Return (X, Y) of the center of cell containing provided text 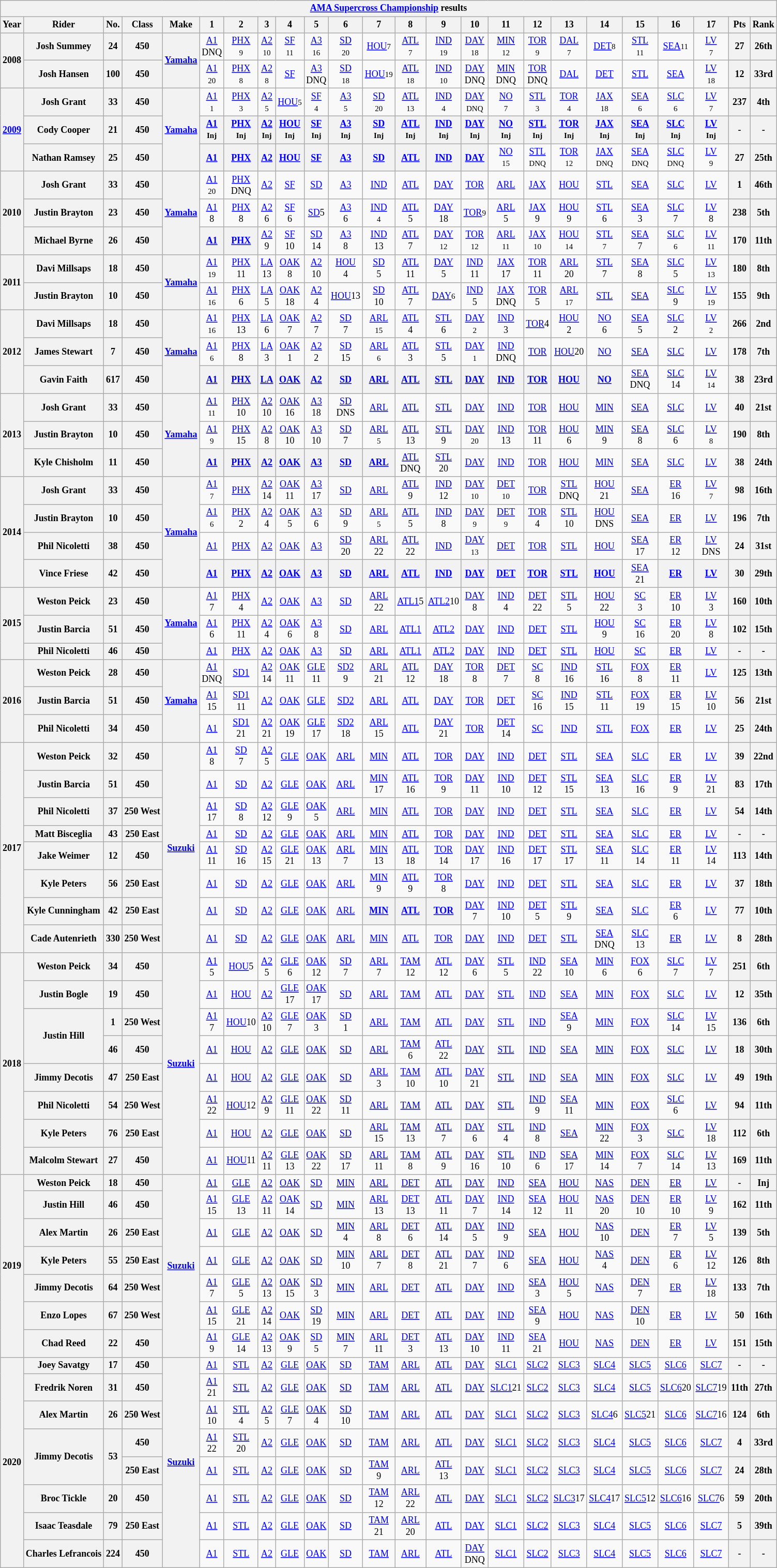
31 (113, 1388)
MIN7 (346, 1344)
25th (763, 158)
PHX9 (241, 47)
16 (675, 25)
TORInj (569, 130)
Nathan Ramsey (63, 158)
113 (740, 856)
266 (740, 324)
OAK12 (316, 967)
MIN10 (346, 1260)
LV12 (711, 1260)
HOU2 (569, 324)
13 (569, 25)
238 (740, 213)
64 (113, 1288)
HOUDNS (605, 519)
STL15 (569, 784)
OAK9 (290, 1344)
39 (740, 756)
TAM8 (410, 1161)
Cody Cooper (63, 130)
LV5 (711, 1232)
SD111 (241, 701)
190 (740, 435)
43 (113, 833)
HOUInj (290, 130)
MIN13 (378, 856)
SC8 (538, 673)
SLC716 (711, 1415)
SLC16 (640, 784)
2018 (12, 1064)
A317 (316, 491)
OAK14 (290, 1205)
DET13 (410, 1205)
162 (740, 1205)
OAK19 (290, 728)
14 (605, 25)
94 (740, 1105)
ATL15 (410, 602)
67 (113, 1316)
ER20 (675, 629)
15 (640, 25)
OAK3 (316, 1022)
28 (113, 673)
3 (267, 25)
A212 (267, 812)
125 (740, 673)
Inj (763, 1183)
SD19 (316, 1316)
STL17 (569, 856)
Cade Autenrieth (63, 939)
MIN6 (605, 967)
A11 (212, 102)
IND15 (569, 701)
SD17 (346, 1161)
SF10 (290, 241)
STL16 (605, 673)
LV15 (711, 1022)
A117 (212, 812)
TAM9 (378, 1471)
PHX4 (241, 602)
ATLInj (410, 130)
SEA13 (605, 784)
SF11 (290, 47)
FOX19 (640, 701)
A316 (316, 47)
Year (12, 25)
21 (113, 130)
STL3 (538, 102)
INDDNQ (506, 352)
Rider (63, 25)
ER9 (675, 784)
MIN12 (506, 47)
ATL21 (444, 1260)
HOU21 (605, 491)
OAK17 (316, 995)
151 (740, 1344)
DET10 (506, 491)
LV21 (711, 784)
DEN7 (640, 1288)
LA6 (267, 324)
DET7 (506, 673)
Michael Byrne (63, 241)
FOX3 (640, 1133)
LVInj (711, 130)
35th (763, 995)
53 (113, 1457)
124 (740, 1415)
224 (113, 1554)
HOU12 (241, 1105)
PHX2 (241, 519)
PHXDNQ (241, 185)
SFInj (316, 130)
LV2 (711, 324)
HOU13 (346, 296)
GLE6 (290, 967)
160 (740, 602)
DAYInj (475, 130)
170 (740, 241)
IND14 (506, 1205)
22nd (763, 756)
TAM6 (410, 1050)
SLCDNQ (675, 158)
PHX15 (241, 435)
SEA7 (640, 241)
Charles Lefrancois (63, 1554)
6 (346, 25)
DAY9 (475, 519)
IND3 (506, 324)
126 (740, 1260)
A2Inj (267, 130)
LV11 (711, 241)
A121 (212, 1388)
SLC76 (711, 1498)
OAK15 (290, 1288)
SD29 (346, 673)
GLE5 (241, 1288)
OAK18 (290, 296)
251 (740, 967)
2015 (12, 623)
55 (113, 1260)
OAK10 (290, 435)
No. (113, 25)
A119 (212, 268)
DAY11 (475, 784)
MIN4 (346, 1232)
2019 (12, 1266)
23rd (763, 379)
196 (740, 519)
OAK7 (290, 324)
26th (763, 47)
SD218 (346, 728)
HOU14 (569, 241)
OAK16 (290, 407)
2020 (12, 1463)
2016 (12, 701)
Justin Bogle (63, 995)
LVDNS (711, 546)
32 (113, 756)
NO7 (506, 102)
A22 (316, 352)
DAY12 (444, 241)
Chad Reed (63, 1344)
Class (142, 25)
SDInj (378, 130)
DET5 (538, 911)
DAY16 (475, 1161)
HOU6 (569, 435)
HOU20 (569, 352)
SLC616 (675, 1498)
DET3 (410, 1344)
76 (113, 1133)
9 (444, 25)
ER15 (675, 701)
SEA5 (640, 324)
155 (740, 296)
18th (763, 884)
Malcolm Stewart (63, 1161)
DET17 (538, 856)
LA3 (267, 352)
PHX13 (241, 324)
TAM21 (378, 1526)
SEA10 (569, 967)
OAK13 (316, 856)
Jake Weimer (63, 856)
A318 (316, 407)
ATL4 (410, 324)
STLInj (538, 130)
DAY2 (475, 324)
SLC46 (605, 1415)
19th (763, 1078)
ATL10 (444, 1078)
SLC13 (640, 939)
ATL3 (410, 352)
TORDNQ (538, 74)
Pts (740, 25)
ER7 (675, 1232)
ATL16 (410, 784)
SF4 (316, 102)
DET12 (538, 784)
A15 (212, 967)
136 (740, 1022)
A27 (316, 324)
Josh Hansen (63, 74)
DET9 (506, 519)
OAK6 (290, 629)
39th (763, 1526)
139 (740, 1232)
MINDNQ (506, 74)
2nd (763, 324)
JAX10 (538, 241)
2012 (12, 352)
HOU4 (346, 268)
2008 (12, 60)
Kyle Chisholm (63, 463)
79 (113, 1526)
27th (763, 1388)
ARL6 (378, 352)
SLCInj (675, 130)
DAY13 (475, 546)
JAXInj (605, 130)
ER12 (675, 546)
LA (267, 379)
NAS20 (605, 1205)
TOR14 (444, 856)
DAL (569, 74)
Rank (763, 25)
OAK8 (290, 268)
2009 (12, 129)
SD9 (346, 519)
A26 (267, 213)
JAX (538, 185)
178 (740, 352)
13th (763, 673)
FOX8 (640, 673)
SEA12 (538, 1205)
Matt Bisceglia (63, 833)
JAX9 (538, 213)
SEAInj (640, 130)
SLC620 (675, 1388)
SD8 (241, 812)
JAX18 (605, 102)
Josh Summey (63, 47)
LV3 (711, 602)
PHX10 (241, 407)
FOX6 (640, 967)
OAK4 (316, 1415)
LA5 (267, 296)
SLC317 (569, 1498)
SLC9 (675, 296)
NO6 (605, 324)
A1Inj (212, 130)
A3DNQ (316, 74)
30th (763, 1050)
TAM10 (410, 1078)
SLC512 (640, 1498)
2010 (12, 213)
180 (740, 268)
SLC521 (640, 1415)
40 (740, 407)
IND19 (444, 47)
ARL8 (378, 1232)
Joey Savatgy (63, 1366)
SD2 (346, 701)
LA13 (267, 268)
LV10 (711, 701)
AMA Supercross Championship results (389, 8)
330 (113, 939)
INDInj (444, 130)
SLC719 (711, 1388)
NOInj (506, 130)
2013 (12, 435)
HOU7 (378, 47)
47 (113, 1078)
4th (763, 102)
PHX3 (241, 102)
59 (740, 1498)
PHXInj (241, 130)
Gavin Faith (63, 379)
SD11 (346, 1105)
17th (763, 784)
ARL21 (378, 673)
169 (740, 1161)
SF6 (290, 213)
2017 (12, 848)
TOR5 (538, 296)
SD121 (241, 728)
A110 (212, 1415)
102 (740, 629)
50 (740, 1316)
2 (241, 25)
A35 (346, 102)
DAY20 (475, 435)
22 (113, 1344)
SLC417 (605, 1498)
Broc Tickle (63, 1498)
FOX7 (640, 1161)
MIN22 (605, 1133)
ATL14 (444, 1232)
DET14 (506, 728)
A310 (316, 435)
HOU19 (378, 74)
SD3 (316, 1288)
DET22 (538, 602)
SD16 (241, 856)
100 (113, 74)
LV19 (711, 296)
DAY17 (475, 856)
46th (763, 185)
19 (113, 995)
NAS4 (605, 1260)
SEA6 (640, 102)
Fredrik Noren (63, 1388)
Vince Friese (63, 574)
IND12 (444, 491)
NAS10 (605, 1232)
TAM13 (410, 1133)
MIN17 (378, 784)
Kyle Cunningham (63, 911)
ER16 (675, 491)
30 (740, 574)
98 (740, 491)
IND5 (475, 296)
49 (740, 1078)
SD18 (346, 74)
GLE9 (290, 812)
617 (113, 379)
A215 (267, 856)
JAX17 (506, 268)
A221 (267, 728)
ARL17 (569, 296)
Enzo Lopes (63, 1316)
James Stewart (63, 352)
Make (181, 25)
SC3 (640, 602)
NO15 (506, 158)
A3Inj (346, 130)
29th (763, 574)
237 (740, 102)
ATLDNQ (410, 463)
GLE14 (241, 1344)
SLC121 (506, 1388)
HOU22 (605, 602)
83 (740, 784)
DAY1 (475, 352)
MIN14 (605, 1161)
ATL210 (444, 602)
PHX6 (241, 296)
ARL13 (378, 1205)
20 (113, 1498)
ARL3 (378, 1078)
SDDNS (346, 407)
HOU10 (241, 1022)
2014 (12, 532)
20th (763, 1498)
SD15 (346, 352)
Isaac Teasdale (63, 1526)
133 (740, 1288)
IND22 (538, 967)
SD14 (316, 241)
2011 (12, 282)
31st (763, 546)
DAY8 (475, 602)
OAK1 (290, 352)
DET6 (410, 1232)
112 (740, 1133)
9th (763, 296)
77 (740, 911)
DAL7 (569, 47)
